Scan for the cell matching the given text and deliver its [x, y] coordinate at center. 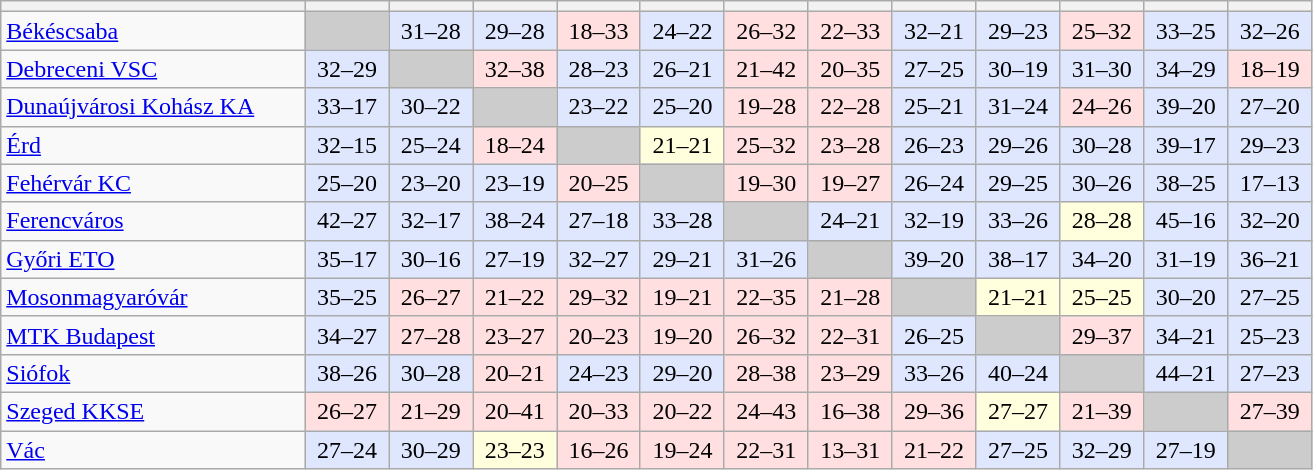
20–25 [599, 183]
21–42 [766, 69]
18–19 [1270, 69]
36–21 [1270, 259]
34–21 [1186, 335]
Békéscsaba [153, 31]
42–27 [347, 221]
35–25 [347, 297]
Győri ETO [153, 259]
32–26 [1270, 31]
30–16 [431, 259]
18–33 [599, 31]
38–17 [1018, 259]
29–36 [934, 411]
26–24 [934, 183]
31–28 [431, 31]
22–35 [766, 297]
29–32 [599, 297]
29–25 [1018, 183]
18–24 [515, 145]
19–30 [766, 183]
24–26 [1102, 107]
19–20 [682, 335]
29–37 [1102, 335]
34–29 [1186, 69]
20–21 [515, 373]
31–30 [1102, 69]
21–29 [431, 411]
24–43 [766, 411]
30–20 [1186, 297]
33–17 [347, 107]
20–33 [599, 411]
32–27 [599, 259]
24–22 [682, 31]
23–22 [599, 107]
21–39 [1102, 411]
39–17 [1186, 145]
19–24 [682, 449]
23–23 [515, 449]
34–20 [1102, 259]
28–28 [1102, 221]
26–25 [934, 335]
33–28 [682, 221]
22–28 [850, 107]
20–41 [515, 411]
27–24 [347, 449]
38–25 [1186, 183]
Debreceni VSC [153, 69]
16–38 [850, 411]
25–23 [1270, 335]
27–39 [1270, 411]
Vác [153, 449]
20–22 [682, 411]
29–28 [515, 31]
21–28 [850, 297]
19–27 [850, 183]
20–23 [599, 335]
38–26 [347, 373]
17–13 [1270, 183]
29–26 [1018, 145]
30–22 [431, 107]
Fehérvár KC [153, 183]
Mosonmagyaróvár [153, 297]
31–24 [1018, 107]
Szeged KKSE [153, 411]
23–29 [850, 373]
24–21 [850, 221]
20–35 [850, 69]
Ferencváros [153, 221]
MTK Budapest [153, 335]
25–25 [1102, 297]
23–28 [850, 145]
Érd [153, 145]
23–19 [515, 183]
32–20 [1270, 221]
30–29 [431, 449]
34–27 [347, 335]
25–24 [431, 145]
27–23 [1270, 373]
32–15 [347, 145]
19–21 [682, 297]
35–17 [347, 259]
28–23 [599, 69]
27–20 [1270, 107]
24–23 [599, 373]
16–26 [599, 449]
33–25 [1186, 31]
29–20 [682, 373]
29–21 [682, 259]
28–38 [766, 373]
30–26 [1102, 183]
22–33 [850, 31]
19–28 [766, 107]
Dunaújvárosi Kohász KA [153, 107]
32–21 [934, 31]
27–28 [431, 335]
25–21 [934, 107]
Siófok [153, 373]
31–26 [766, 259]
13–31 [850, 449]
44–21 [1186, 373]
38–24 [515, 221]
31–19 [1186, 259]
40–24 [1018, 373]
26–23 [934, 145]
32–19 [934, 221]
27–27 [1018, 411]
23–20 [431, 183]
30–19 [1018, 69]
26–21 [682, 69]
32–17 [431, 221]
23–27 [515, 335]
32–38 [515, 69]
27–18 [599, 221]
45–16 [1186, 221]
